Return (x, y) of the center of cell containing provided text 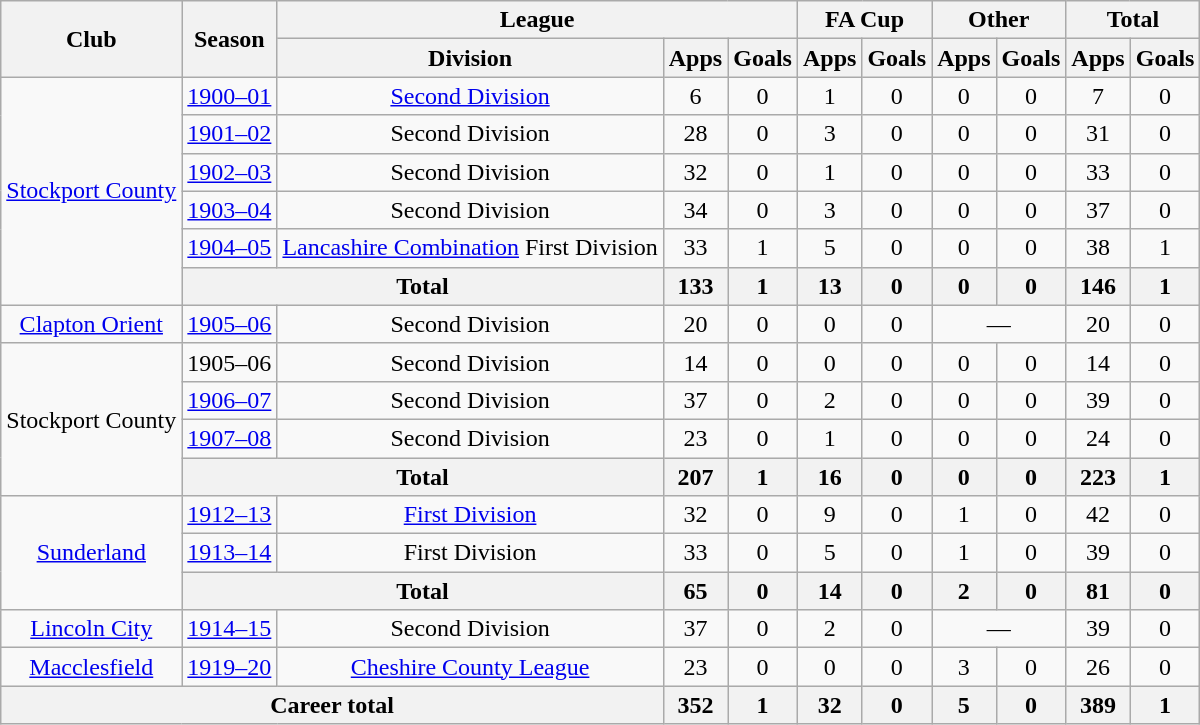
Other (999, 20)
31 (1098, 134)
207 (695, 477)
Division (470, 58)
81 (1098, 591)
146 (1098, 286)
Career total (332, 705)
133 (695, 286)
Lincoln City (92, 629)
6 (695, 96)
FA Cup (864, 20)
9 (829, 515)
Clapton Orient (92, 324)
1903–04 (230, 210)
Season (230, 39)
League (538, 20)
1914–15 (230, 629)
1913–14 (230, 553)
Cheshire County League (470, 667)
Macclesfield (92, 667)
1912–13 (230, 515)
16 (829, 477)
7 (1098, 96)
65 (695, 591)
26 (1098, 667)
1904–05 (230, 248)
389 (1098, 705)
223 (1098, 477)
28 (695, 134)
38 (1098, 248)
1906–07 (230, 400)
Sunderland (92, 553)
1901–02 (230, 134)
1907–08 (230, 438)
42 (1098, 515)
1919–20 (230, 667)
Lancashire Combination First Division (470, 248)
1902–03 (230, 172)
Club (92, 39)
352 (695, 705)
1900–01 (230, 96)
24 (1098, 438)
13 (829, 286)
34 (695, 210)
